Extract the (X, Y) coordinate from the center of the cell holding the provided text.  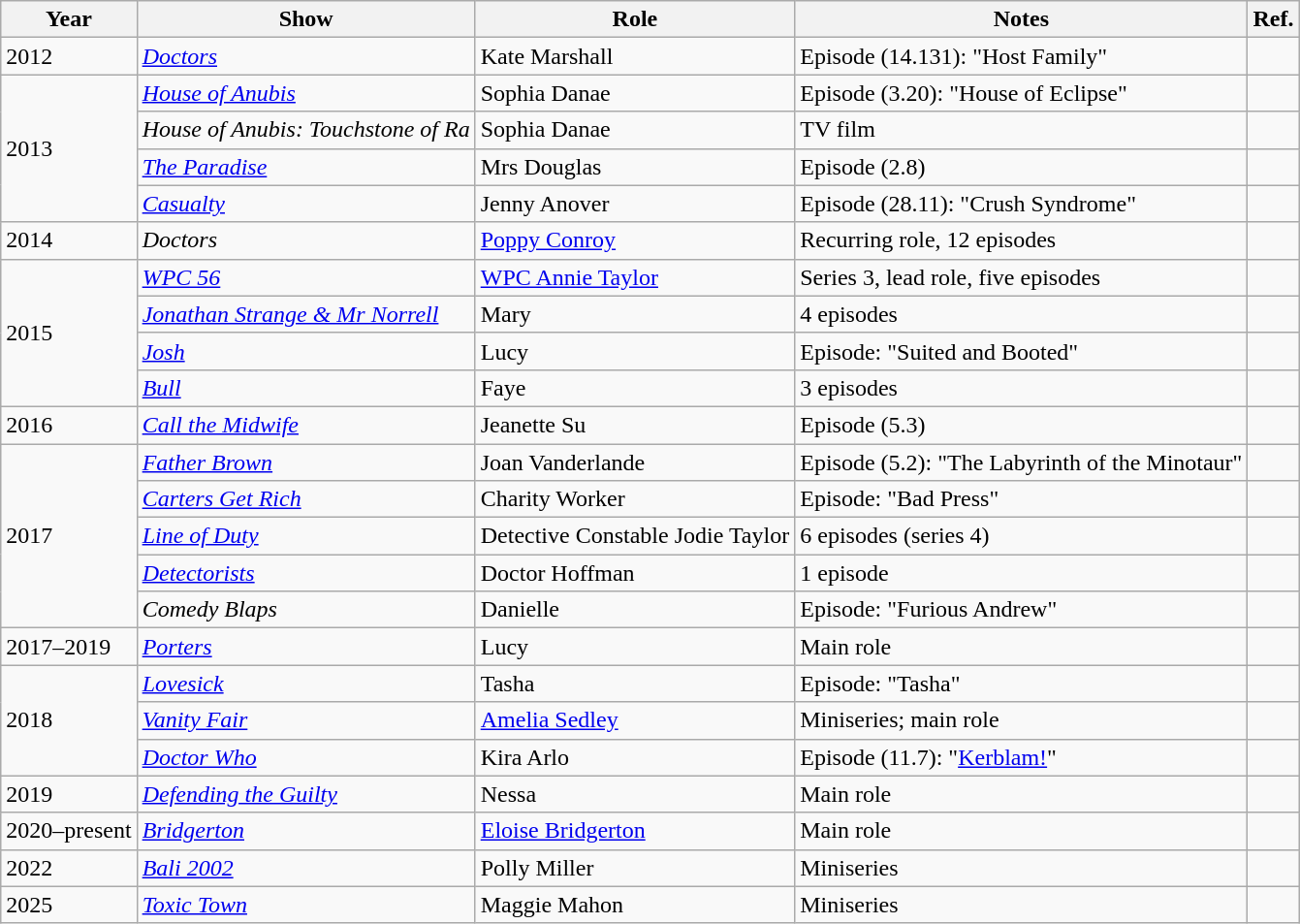
Nessa (635, 794)
Kate Marshall (635, 56)
2014 (69, 240)
Episode (5.2): "The Labyrinth of the Minotaur" (1022, 462)
Danielle (635, 610)
Notes (1022, 19)
Charity Worker (635, 499)
Jonathan Strange & Mr Norrell (306, 314)
Father Brown (306, 462)
Ref. (1274, 19)
4 episodes (1022, 314)
Bull (306, 388)
House of Anubis: Touchstone of Ra (306, 130)
Episode (14.131): "Host Family" (1022, 56)
House of Anubis (306, 93)
Lovesick (306, 684)
2016 (69, 425)
Toxic Town (306, 905)
Tasha (635, 684)
Vanity Fair (306, 720)
Series 3, lead role, five episodes (1022, 277)
6 episodes (series 4) (1022, 536)
Comedy Blaps (306, 610)
Episode (5.3) (1022, 425)
Jenny Anover (635, 204)
Poppy Conroy (635, 240)
Polly Miller (635, 868)
Eloise Bridgerton (635, 831)
Amelia Sedley (635, 720)
Show (306, 19)
Episode (11.7): "Kerblam!" (1022, 757)
Episode: "Tasha" (1022, 684)
Kira Arlo (635, 757)
Doctor Who (306, 757)
2013 (69, 148)
Episode: "Furious Andrew" (1022, 610)
Bridgerton (306, 831)
Episode (3.20): "House of Eclipse" (1022, 93)
2025 (69, 905)
Faye (635, 388)
Joan Vanderlande (635, 462)
Year (69, 19)
Line of Duty (306, 536)
Maggie Mahon (635, 905)
Episode (28.11): "Crush Syndrome" (1022, 204)
Jeanette Su (635, 425)
Mrs Douglas (635, 167)
2022 (69, 868)
Defending the Guilty (306, 794)
Josh (306, 351)
Recurring role, 12 episodes (1022, 240)
Role (635, 19)
Casualty (306, 204)
2012 (69, 56)
Doctor Hoffman (635, 573)
2019 (69, 794)
Miniseries; main role (1022, 720)
Mary (635, 314)
Carters Get Rich (306, 499)
Episode: "Suited and Booted" (1022, 351)
2015 (69, 333)
WPC Annie Taylor (635, 277)
WPC 56 (306, 277)
Detective Constable Jodie Taylor (635, 536)
2018 (69, 720)
Detectorists (306, 573)
Bali 2002 (306, 868)
2017–2019 (69, 647)
3 episodes (1022, 388)
Call the Midwife (306, 425)
2020–present (69, 831)
1 episode (1022, 573)
Episode: "Bad Press" (1022, 499)
TV film (1022, 130)
Episode (2.8) (1022, 167)
Porters (306, 647)
The Paradise (306, 167)
2017 (69, 536)
